Return the [x, y] coordinate for the center point of the cell that contains the specified text.  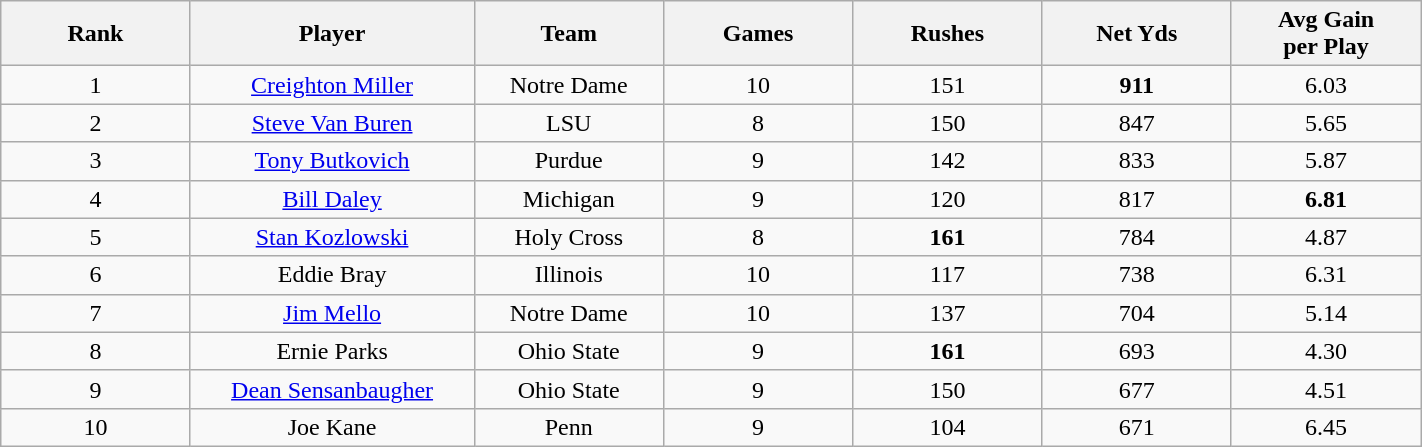
Eddie Bray [332, 275]
6.45 [1326, 427]
137 [948, 313]
833 [1136, 161]
117 [948, 275]
Tony Butkovich [332, 161]
784 [1136, 237]
Holy Cross [568, 237]
Purdue [568, 161]
4.30 [1326, 351]
3 [96, 161]
5 [96, 237]
738 [1136, 275]
Penn [568, 427]
4.87 [1326, 237]
5.65 [1326, 123]
Jim Mello [332, 313]
Creighton Miller [332, 85]
Rushes [948, 34]
LSU [568, 123]
120 [948, 199]
Rank [96, 34]
817 [1136, 199]
Ernie Parks [332, 351]
6.81 [1326, 199]
2 [96, 123]
7 [96, 313]
4.51 [1326, 389]
Net Yds [1136, 34]
5.87 [1326, 161]
Steve Van Buren [332, 123]
Player [332, 34]
693 [1136, 351]
5.14 [1326, 313]
847 [1136, 123]
Bill Daley [332, 199]
704 [1136, 313]
671 [1136, 427]
Stan Kozlowski [332, 237]
6 [96, 275]
Avg Gainper Play [1326, 34]
4 [96, 199]
Michigan [568, 199]
911 [1136, 85]
Games [758, 34]
6.31 [1326, 275]
104 [948, 427]
142 [948, 161]
6.03 [1326, 85]
Dean Sensanbaugher [332, 389]
Illinois [568, 275]
Joe Kane [332, 427]
Team [568, 34]
677 [1136, 389]
151 [948, 85]
1 [96, 85]
